Provide the [x, y] coordinate of the cell's center where the given text is located.  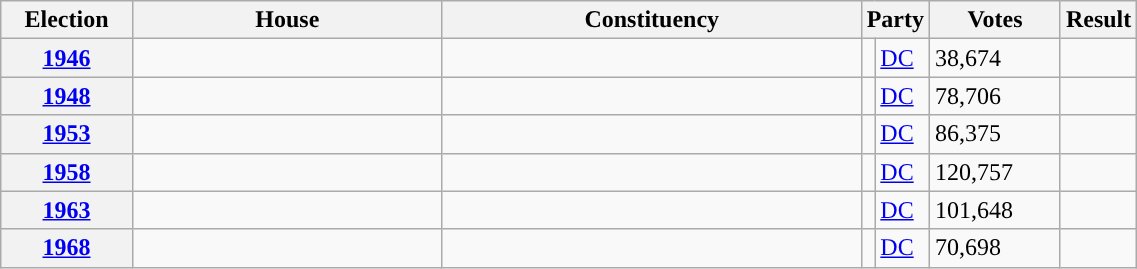
Result [1098, 20]
38,674 [996, 58]
Constituency [652, 20]
1958 [67, 172]
1948 [67, 96]
Party [895, 20]
1968 [67, 248]
86,375 [996, 134]
78,706 [996, 96]
Election [67, 20]
1963 [67, 210]
Votes [996, 20]
101,648 [996, 210]
1946 [67, 58]
1953 [67, 134]
120,757 [996, 172]
House [287, 20]
70,698 [996, 248]
